Detect which cell encompasses the target text, then output its [X, Y] center coordinate. 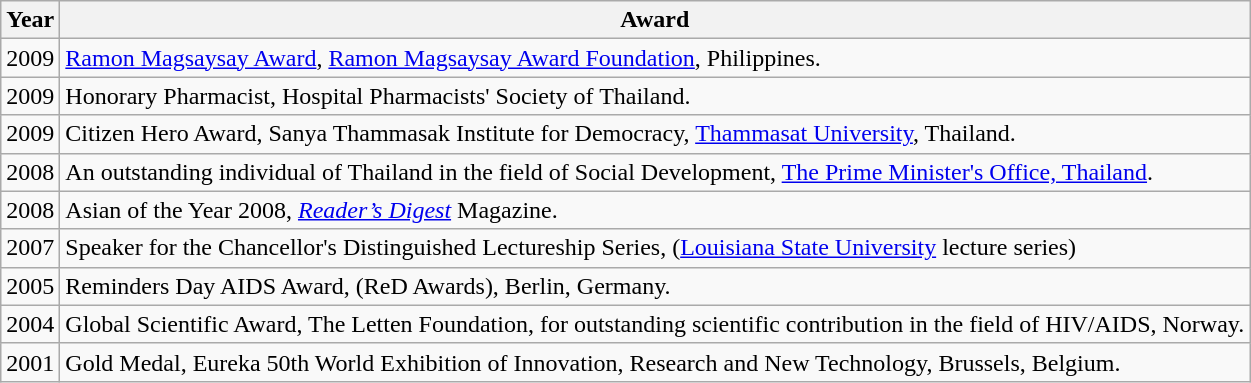
Reminders Day AIDS Award, (ReD Awards), Berlin, Germany. [655, 286]
An outstanding individual of Thailand in the field of Social Development, The Prime Minister's Office, Thailand. [655, 172]
Year [30, 20]
2007 [30, 248]
Award [655, 20]
Gold Medal, Eureka 50th World Exhibition of Innovation, Research and New Technology, Brussels, Belgium. [655, 362]
2004 [30, 324]
Ramon Magsaysay Award, Ramon Magsaysay Award Foundation, Philippines. [655, 58]
2001 [30, 362]
Global Scientific Award, The Letten Foundation, for outstanding scientific contribution in the field of HIV/AIDS, Norway. [655, 324]
Speaker for the Chancellor's Distinguished Lectureship Series, (Louisiana State University lecture series) [655, 248]
2005 [30, 286]
Asian of the Year 2008, Reader’s Digest Magazine. [655, 210]
Honorary Pharmacist, Hospital Pharmacists' Society of Thailand. [655, 96]
Citizen Hero Award, Sanya Thammasak Institute for Democracy, Thammasat University, Thailand. [655, 134]
